Capture the cell that displays the provided text and extract its [X, Y] central coordinate. 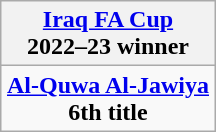
Iraq FA Cup2022–23 winner [108, 34]
Al-Quwa Al-Jawiya6th title [108, 98]
